Capture the cell that displays the provided text and extract its [x, y] central coordinate. 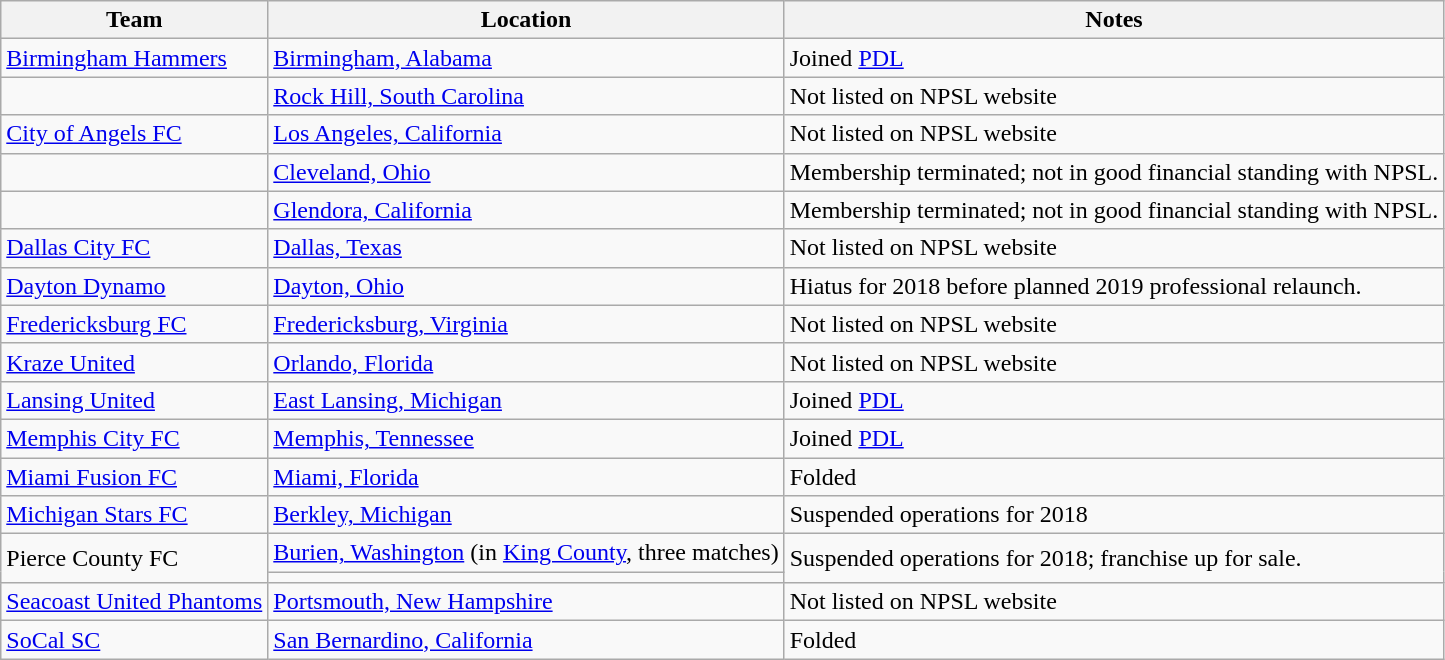
SoCal SC [134, 640]
Seacoast United Phantoms [134, 602]
Team [134, 20]
Memphis City FC [134, 438]
Birmingham, Alabama [526, 58]
Rock Hill, South Carolina [526, 96]
City of Angels FC [134, 134]
Portsmouth, New Hampshire [526, 602]
Dallas, Texas [526, 248]
Michigan Stars FC [134, 515]
Fredericksburg, Virginia [526, 324]
Cleveland, Ohio [526, 172]
Los Angeles, California [526, 134]
Miami Fusion FC [134, 477]
Glendora, California [526, 210]
Dayton, Ohio [526, 286]
Miami, Florida [526, 477]
East Lansing, Michigan [526, 400]
Birmingham Hammers [134, 58]
Memphis, Tennessee [526, 438]
Notes [1114, 20]
Pierce County FC [134, 558]
Suspended operations for 2018; franchise up for sale. [1114, 558]
Kraze United [134, 362]
Hiatus for 2018 before planned 2019 professional relaunch. [1114, 286]
Orlando, Florida [526, 362]
Suspended operations for 2018 [1114, 515]
Fredericksburg FC [134, 324]
Berkley, Michigan [526, 515]
Dayton Dynamo [134, 286]
Burien, Washington (in King County, three matches) [526, 553]
Location [526, 20]
Lansing United [134, 400]
San Bernardino, California [526, 640]
Dallas City FC [134, 248]
